Scan for the cell matching the given text and deliver its [X, Y] coordinate at center. 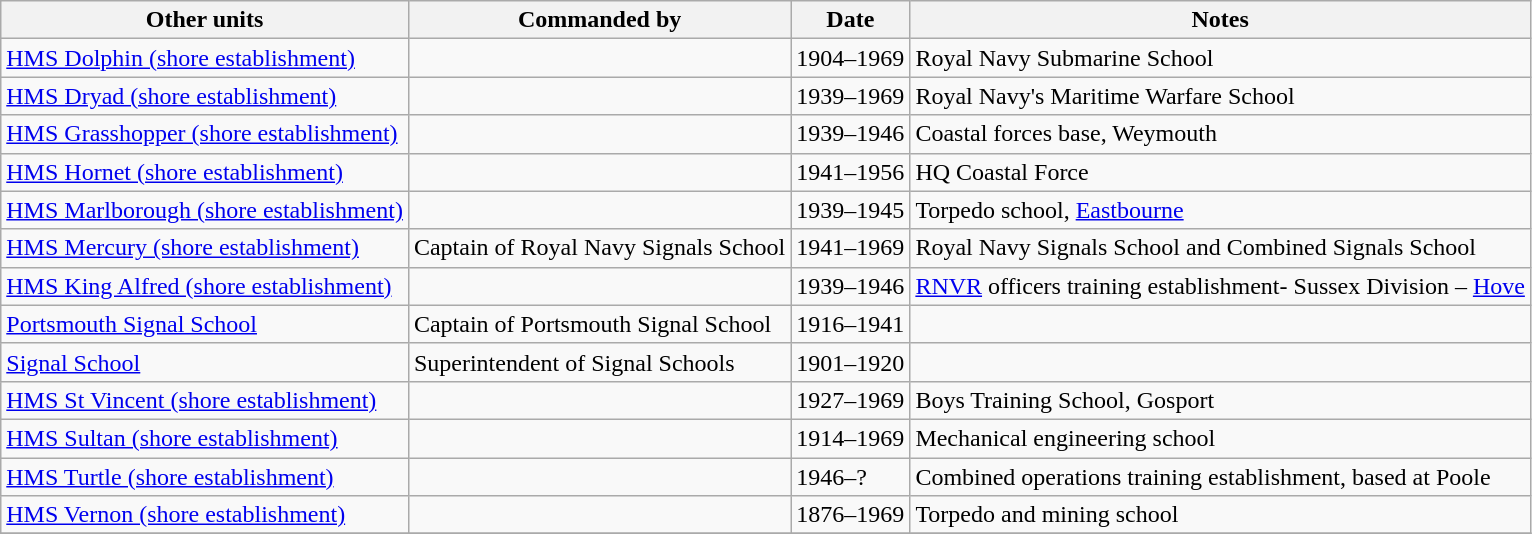
RNVR officers training establishment- Sussex Division – Hove [1220, 286]
HMS St Vincent (shore establishment) [205, 400]
Portsmouth Signal School [205, 324]
HMS Vernon (shore establishment) [205, 515]
Mechanical engineering school [1220, 438]
HMS King Alfred (shore establishment) [205, 286]
HMS Mercury (shore establishment) [205, 248]
HMS Marlborough (shore establishment) [205, 210]
Notes [1220, 20]
HMS Turtle (shore establishment) [205, 477]
Torpedo and mining school [1220, 515]
1939–1969 [850, 96]
1939–1945 [850, 210]
HMS Hornet (shore establishment) [205, 172]
Captain of Portsmouth Signal School [599, 324]
1941–1956 [850, 172]
Royal Navy Signals School and Combined Signals School [1220, 248]
Combined operations training establishment, based at Poole [1220, 477]
Boys Training School, Gosport [1220, 400]
1916–1941 [850, 324]
1901–1920 [850, 362]
HQ Coastal Force [1220, 172]
Captain of Royal Navy Signals School [599, 248]
1914–1969 [850, 438]
Superintendent of Signal Schools [599, 362]
Signal School [205, 362]
Royal Navy's Maritime Warfare School [1220, 96]
Coastal forces base, Weymouth [1220, 134]
1927–1969 [850, 400]
Torpedo school, Eastbourne [1220, 210]
1946–? [850, 477]
HMS Dolphin (shore establishment) [205, 58]
HMS Dryad (shore establishment) [205, 96]
HMS Sultan (shore establishment) [205, 438]
1941–1969 [850, 248]
HMS Grasshopper (shore establishment) [205, 134]
1904–1969 [850, 58]
Other units [205, 20]
1876–1969 [850, 515]
Date [850, 20]
Royal Navy Submarine School [1220, 58]
Commanded by [599, 20]
